Find where the given text appears and provide that cell's center as [x, y] coordinate. 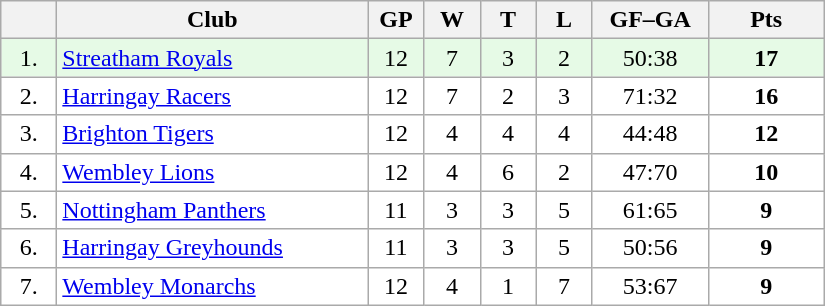
Streatham Royals [212, 58]
71:32 [650, 96]
L [564, 20]
W [452, 20]
7. [29, 286]
Wembley Lions [212, 172]
Club [212, 20]
5. [29, 210]
Pts [766, 20]
50:56 [650, 248]
T [508, 20]
Nottingham Panthers [212, 210]
2. [29, 96]
1 [508, 286]
10 [766, 172]
Harringay Greyhounds [212, 248]
1. [29, 58]
61:65 [650, 210]
Brighton Tigers [212, 134]
17 [766, 58]
Wembley Monarchs [212, 286]
GP [396, 20]
Harringay Racers [212, 96]
50:38 [650, 58]
6 [508, 172]
3. [29, 134]
6. [29, 248]
GF–GA [650, 20]
47:70 [650, 172]
53:67 [650, 286]
16 [766, 96]
4. [29, 172]
44:48 [650, 134]
